Scan for the cell matching the given text and deliver its [X, Y] coordinate at center. 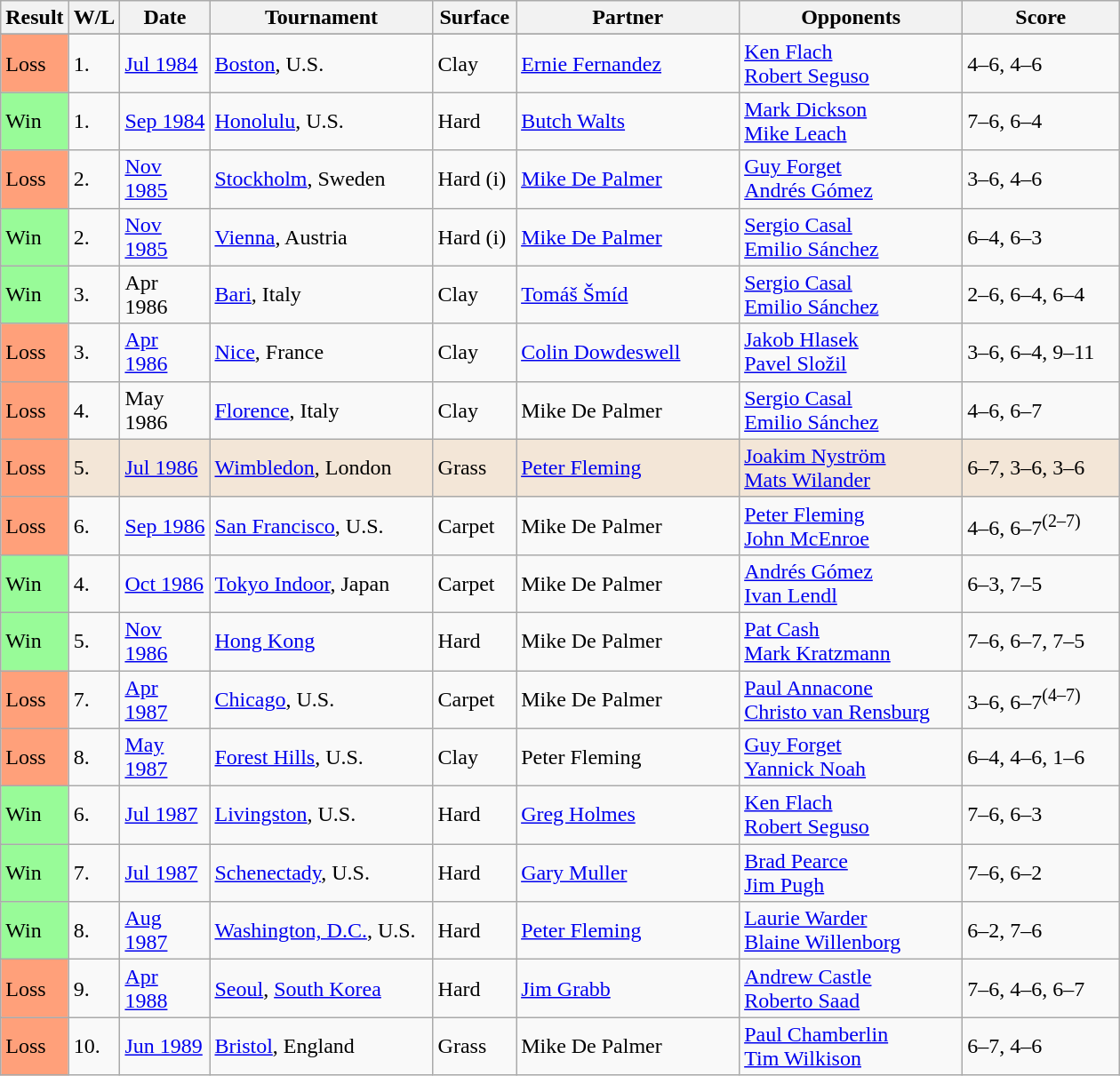
Chicago, U.S. [322, 698]
Paul Annacone Christo van Rensburg [852, 698]
Tomáš Šmíd [628, 295]
Jun 1989 [165, 1047]
Seoul, South Korea [322, 988]
Bari, Italy [322, 295]
Schenectady, U.S. [322, 873]
Nov 1986 [165, 642]
3–6, 4–6 [1041, 179]
3–6, 6–4, 9–11 [1041, 352]
Tournament [322, 18]
Guy Forget Yannick Noah [852, 757]
6–4, 6–3 [1041, 236]
Bristol, England [322, 1047]
6–7, 3–6, 3–6 [1041, 467]
May 1987 [165, 757]
4–6, 4–6 [1041, 64]
7–6, 6–4 [1041, 121]
Colin Dowdeswell [628, 352]
Tokyo Indoor, Japan [322, 583]
9. [94, 988]
3–6, 6–7(4–7) [1041, 698]
Score [1041, 18]
Andrés Gómez Ivan Lendl [852, 583]
Paul Chamberlin Tim Wilkison [852, 1047]
Guy Forget Andrés Gómez [852, 179]
Nice, France [322, 352]
4–6, 6–7(2–7) [1041, 526]
Date [165, 18]
Hong Kong [322, 642]
Honolulu, U.S. [322, 121]
7–6, 6–3 [1041, 816]
Apr 1988 [165, 988]
Laurie Warder Blaine Willenborg [852, 931]
Greg Holmes [628, 816]
7–6, 6–7, 7–5 [1041, 642]
Jakob Hlasek Pavel Složil [852, 352]
Jul 1986 [165, 467]
Washington, D.C., U.S. [322, 931]
W/L [94, 18]
Andrew Castle Roberto Saad [852, 988]
Oct 1986 [165, 583]
Butch Walts [628, 121]
Ernie Fernandez [628, 64]
7–6, 4–6, 6–7 [1041, 988]
Surface [475, 18]
Sep 1986 [165, 526]
Result [35, 18]
4–6, 6–7 [1041, 410]
Opponents [852, 18]
Florence, Italy [322, 410]
6–2, 7–6 [1041, 931]
2–6, 6–4, 6–4 [1041, 295]
10. [94, 1047]
6–3, 7–5 [1041, 583]
Boston, U.S. [322, 64]
Aug 1987 [165, 931]
Jim Grabb [628, 988]
Wimbledon, London [322, 467]
6–7, 4–6 [1041, 1047]
Mark Dickson Mike Leach [852, 121]
Apr 1987 [165, 698]
7–6, 6–2 [1041, 873]
Forest Hills, U.S. [322, 757]
Livingston, U.S. [322, 816]
Brad Pearce Jim Pugh [852, 873]
Sep 1984 [165, 121]
May 1986 [165, 410]
Gary Muller [628, 873]
Vienna, Austria [322, 236]
Partner [628, 18]
Peter Fleming John McEnroe [852, 526]
Jul 1984 [165, 64]
6–4, 4–6, 1–6 [1041, 757]
Pat Cash Mark Kratzmann [852, 642]
Joakim Nyström Mats Wilander [852, 467]
Stockholm, Sweden [322, 179]
San Francisco, U.S. [322, 526]
